Pinpoint the cell where the given text exists, returning its (x, y) midpoint coordinate. 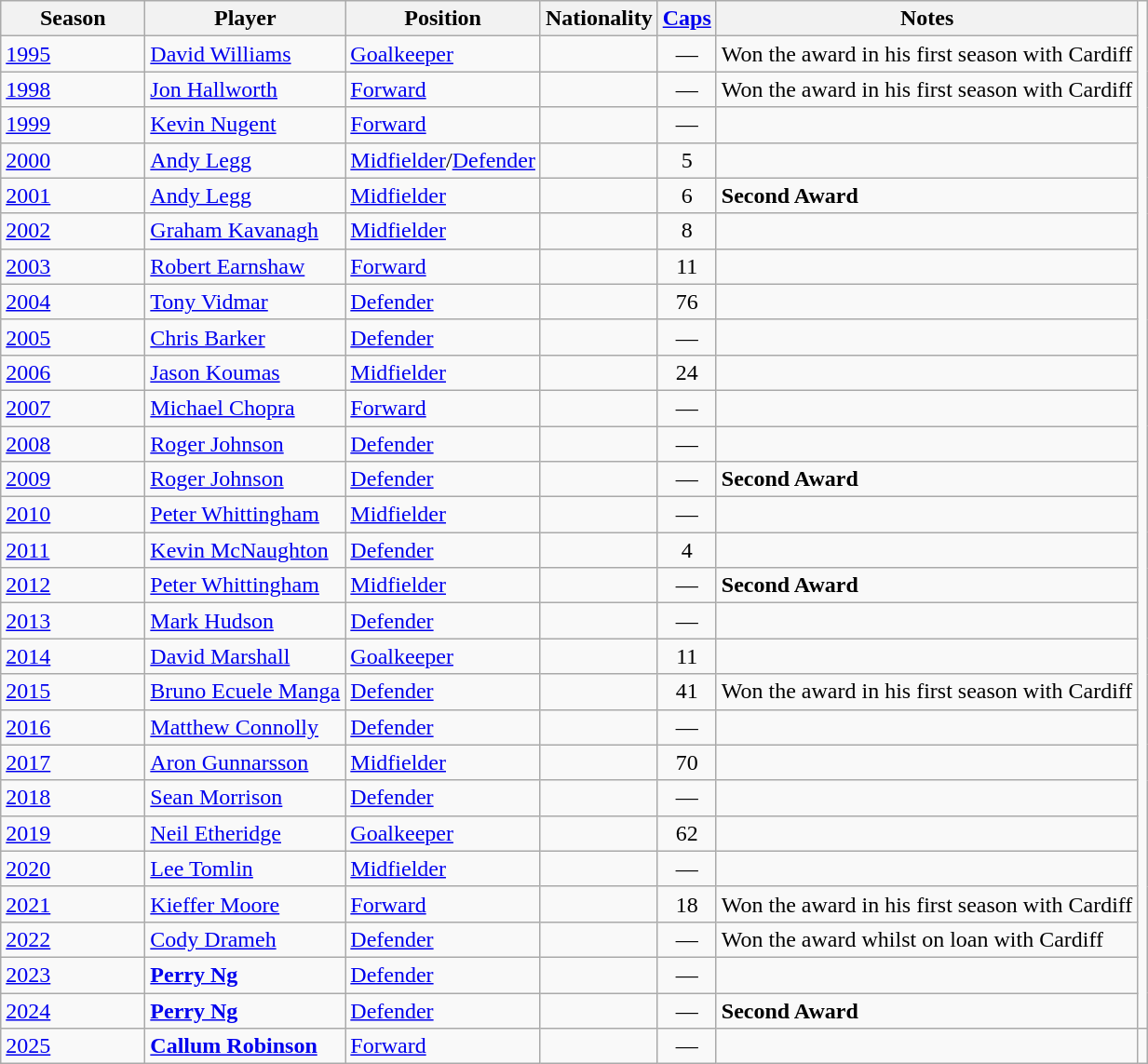
1998 (73, 89)
Cody Drameh (246, 939)
2022 (73, 939)
2023 (73, 975)
2002 (73, 231)
Tony Vidmar (246, 302)
Caps (687, 19)
5 (687, 160)
Sean Morrison (246, 798)
2021 (73, 904)
Position (443, 19)
David Marshall (246, 656)
Jason Koumas (246, 372)
2005 (73, 337)
Callum Robinson (246, 1046)
2009 (73, 479)
Bruno Ecuele Manga (246, 692)
Notes (927, 19)
2001 (73, 195)
Michael Chopra (246, 408)
24 (687, 372)
2013 (73, 621)
2004 (73, 302)
Player (246, 19)
2020 (73, 869)
4 (687, 550)
Season (73, 19)
Lee Tomlin (246, 869)
1995 (73, 54)
2016 (73, 727)
2025 (73, 1046)
2012 (73, 586)
Mark Hudson (246, 621)
2011 (73, 550)
76 (687, 302)
2015 (73, 692)
2018 (73, 798)
2024 (73, 1010)
Nationality (599, 19)
2017 (73, 762)
Won the award whilst on loan with Cardiff (927, 939)
Kieffer Moore (246, 904)
Jon Hallworth (246, 89)
David Williams (246, 54)
Aron Gunnarsson (246, 762)
70 (687, 762)
Graham Kavanagh (246, 231)
2014 (73, 656)
2010 (73, 515)
Chris Barker (246, 337)
1999 (73, 125)
6 (687, 195)
Neil Etheridge (246, 833)
2019 (73, 833)
41 (687, 692)
8 (687, 231)
Matthew Connolly (246, 727)
62 (687, 833)
18 (687, 904)
Midfielder/Defender (443, 160)
Kevin Nugent (246, 125)
2003 (73, 266)
2000 (73, 160)
2008 (73, 444)
2007 (73, 408)
Kevin McNaughton (246, 550)
Robert Earnshaw (246, 266)
2006 (73, 372)
